Capture the cell that displays the provided text and extract its (x, y) central coordinate. 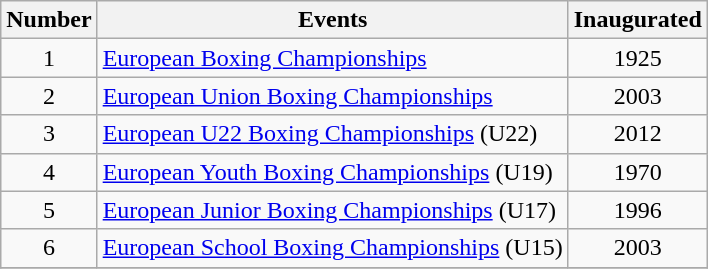
2 (49, 96)
6 (49, 248)
Events (332, 20)
European Junior Boxing Championships (U17) (332, 210)
European Youth Boxing Championships (U19) (332, 172)
1970 (638, 172)
Number (49, 20)
1925 (638, 58)
European School Boxing Championships (U15) (332, 248)
2012 (638, 134)
4 (49, 172)
5 (49, 210)
European U22 Boxing Championships (U22) (332, 134)
3 (49, 134)
European Union Boxing Championships (332, 96)
Inaugurated (638, 20)
1 (49, 58)
European Boxing Championships (332, 58)
1996 (638, 210)
